Detect which cell encompasses the target text, then output its [X, Y] center coordinate. 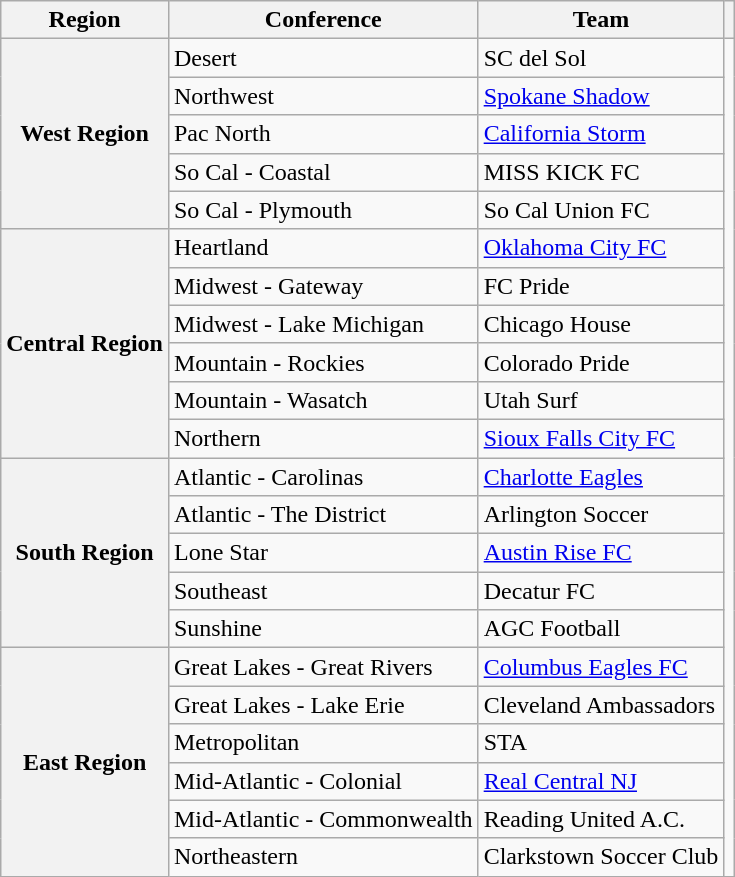
Austin Rise FC [601, 553]
MISS KICK FC [601, 172]
Mountain - Wasatch [323, 400]
Northeastern [323, 857]
Southeast [323, 591]
East Region [85, 762]
Cleveland Ambassadors [601, 705]
Metropolitan [323, 743]
Pac North [323, 134]
Conference [323, 20]
Desert [323, 58]
Team [601, 20]
Northern [323, 438]
California Storm [601, 134]
Reading United A.C. [601, 819]
Spokane Shadow [601, 96]
South Region [85, 553]
Northwest [323, 96]
Mid-Atlantic - Commonwealth [323, 819]
Great Lakes - Lake Erie [323, 705]
Midwest - Gateway [323, 286]
Atlantic - The District [323, 515]
Great Lakes - Great Rivers [323, 667]
Decatur FC [601, 591]
Heartland [323, 248]
Oklahoma City FC [601, 248]
Sunshine [323, 629]
So Cal Union FC [601, 210]
Chicago House [601, 324]
West Region [85, 134]
STA [601, 743]
Region [85, 20]
AGC Football [601, 629]
Central Region [85, 343]
Colorado Pride [601, 362]
Charlotte Eagles [601, 477]
Arlington Soccer [601, 515]
Sioux Falls City FC [601, 438]
Atlantic - Carolinas [323, 477]
Columbus Eagles FC [601, 667]
Utah Surf [601, 400]
Mountain - Rockies [323, 362]
So Cal - Plymouth [323, 210]
SC del Sol [601, 58]
So Cal - Coastal [323, 172]
Midwest - Lake Michigan [323, 324]
Clarkstown Soccer Club [601, 857]
Mid-Atlantic - Colonial [323, 781]
FC Pride [601, 286]
Real Central NJ [601, 781]
Lone Star [323, 553]
